Determine the (x, y) coordinate at the center of the cell enclosing the given text.  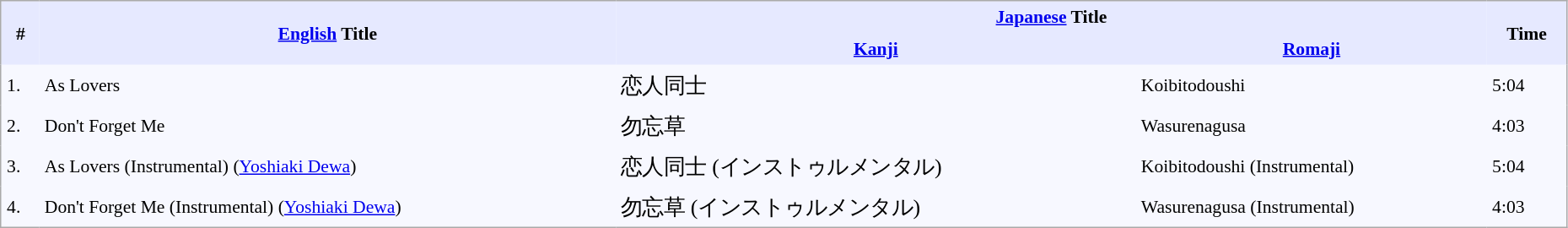
恋人同士 (インストゥルメンタル) (876, 166)
3. (20, 166)
2. (20, 125)
Japanese Title (1051, 17)
# (20, 33)
恋人同士 (876, 84)
1. (20, 84)
Romaji (1312, 49)
Time (1527, 33)
勿忘草 (876, 125)
English Title (327, 33)
As Lovers (327, 84)
Koibitodoushi (1312, 84)
Kanji (876, 49)
Don't Forget Me (Instrumental) (Yoshiaki Dewa) (327, 206)
Don't Forget Me (327, 125)
勿忘草 (インストゥルメンタル) (876, 206)
4. (20, 206)
Koibitodoushi (Instrumental) (1312, 166)
Wasurenagusa (1312, 125)
As Lovers (Instrumental) (Yoshiaki Dewa) (327, 166)
Wasurenagusa (Instrumental) (1312, 206)
